Identify which cell holds the provided text, then report its [X, Y] central coordinate. 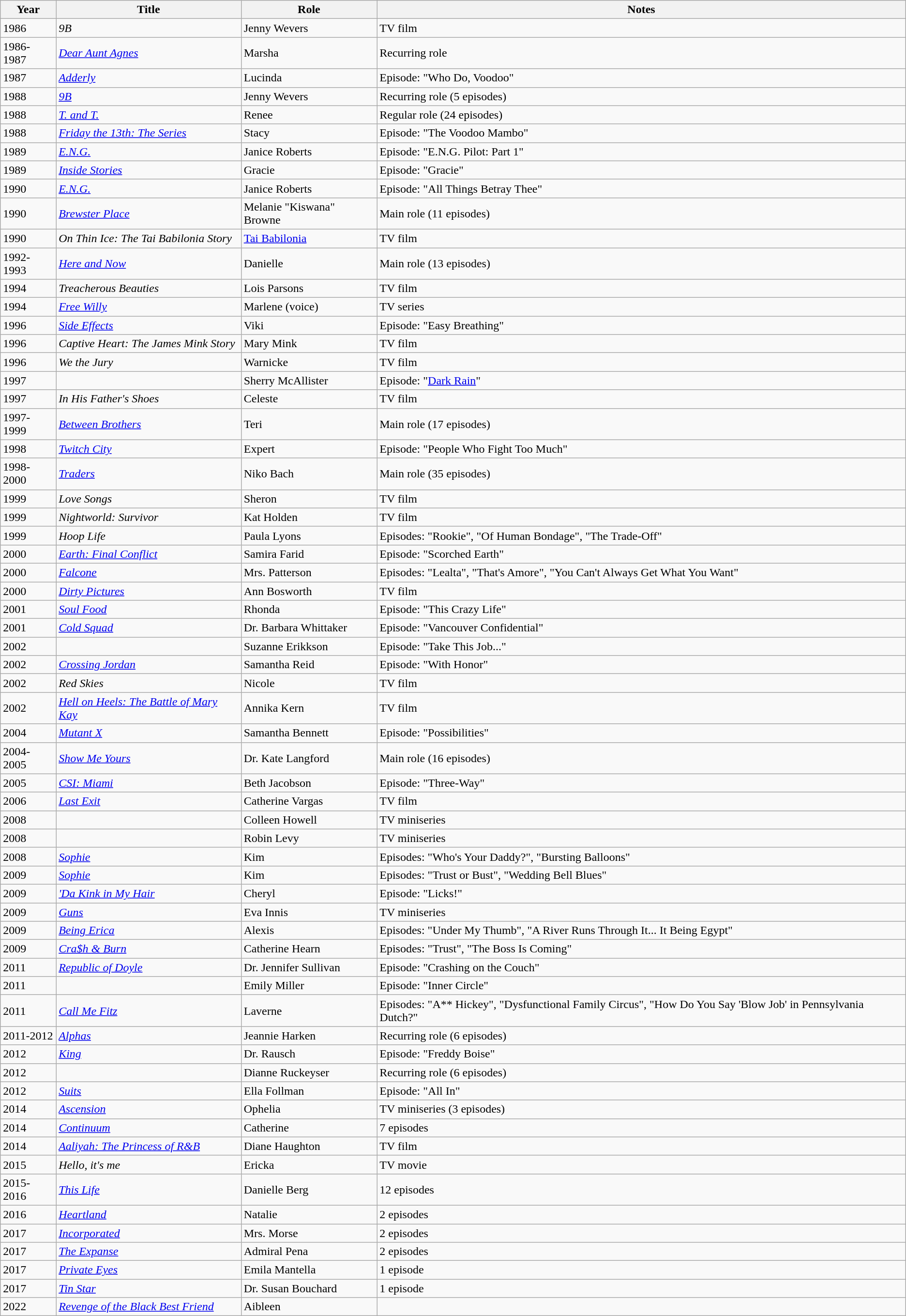
On Thin Ice: The Tai Babilonia Story [149, 238]
Alphas [149, 1036]
Dr. Susan Bouchard [309, 1288]
Earth: Final Conflict [149, 554]
Samira Farid [309, 554]
Episodes: "Under My Thumb", "A River Runs Through It... It Being Egypt" [642, 931]
Show Me Yours [149, 758]
Episode: "The Voodoo Mambo" [642, 133]
Renee [309, 115]
Revenge of the Black Best Friend [149, 1307]
Episodes: "Trust", "The Boss Is Coming" [642, 949]
Heartland [149, 1214]
2006 [28, 801]
Ascension [149, 1109]
Annika Kern [309, 708]
Lucinda [309, 78]
1986 [28, 28]
Gracie [309, 170]
Call Me Fitz [149, 1011]
T. and T. [149, 115]
Episode: "Who Do, Voodoo" [642, 78]
Guns [149, 912]
2004-2005 [28, 758]
Kat Holden [309, 517]
Episode: "Scorched Earth" [642, 554]
Mary Mink [309, 344]
Marsha [309, 53]
Jeannie Harken [309, 1036]
The Expanse [149, 1252]
Teri [309, 424]
Suzanne Erikkson [309, 646]
2011-2012 [28, 1036]
Being Erica [149, 931]
Episode: "This Crazy Life" [642, 610]
Title [149, 10]
Notes [642, 10]
1998-2000 [28, 474]
Cra$h & Burn [149, 949]
Alexis [309, 931]
Catherine Vargas [309, 801]
Republic of Doyle [149, 967]
Side Effects [149, 325]
Hello, it's me [149, 1164]
Ann Bosworth [309, 591]
Episode: "All Things Betray Thee" [642, 188]
This Life [149, 1189]
Laverne [309, 1011]
Episode: "Possibilities" [642, 733]
Episodes: "Who's Your Daddy?", "Bursting Balloons" [642, 857]
Private Eyes [149, 1270]
Dianne Ruckeyser [309, 1072]
Free Willy [149, 307]
Episode: "Three-Way" [642, 783]
Hell on Heels: The Battle of Mary Kay [149, 708]
Treacherous Beauties [149, 289]
Twitch City [149, 449]
Role [309, 10]
Episodes: "A** Hickey", "Dysfunctional Family Circus", "How Do You Say 'Blow Job' in Pennsylvania Dutch?" [642, 1011]
Soul Food [149, 610]
Expert [309, 449]
TV miniseries (3 episodes) [642, 1109]
Paula Lyons [309, 536]
Crossing Jordan [149, 665]
Mrs. Patterson [309, 572]
Sheron [309, 499]
Melanie "Kiswana" Browne [309, 213]
Mrs. Morse [309, 1233]
Episodes: "Trust or Bust", "Wedding Bell Blues" [642, 875]
Main role (16 episodes) [642, 758]
Red Skies [149, 683]
Catherine [309, 1128]
Episode: "Take This Job..." [642, 646]
Regular role (24 episodes) [642, 115]
Danielle Berg [309, 1189]
TV movie [642, 1164]
Niko Bach [309, 474]
Love Songs [149, 499]
Natalie [309, 1214]
2016 [28, 1214]
1986-1987 [28, 53]
Falcone [149, 572]
2022 [28, 1307]
1987 [28, 78]
Danielle [309, 263]
Tin Star [149, 1288]
TV series [642, 307]
Ophelia [309, 1109]
'Da Kink in My Hair [149, 893]
Aibleen [309, 1307]
1998 [28, 449]
2005 [28, 783]
Episodes: "Lealta", "That's Amore", "You Can't Always Get What You Want" [642, 572]
We the Jury [149, 362]
Main role (35 episodes) [642, 474]
Episode: "E.N.G. Pilot: Part 1" [642, 152]
Ella Follman [309, 1091]
Rhonda [309, 610]
Main role (13 episodes) [642, 263]
In His Father's Shoes [149, 399]
Nicole [309, 683]
Samantha Reid [309, 665]
Hoop Life [149, 536]
Inside Stories [149, 170]
Traders [149, 474]
2015 [28, 1164]
Episode: "Vancouver Confidential" [642, 628]
Cold Squad [149, 628]
Suits [149, 1091]
Diane Haughton [309, 1146]
Continuum [149, 1128]
Admiral Pena [309, 1252]
Episode: "All In" [642, 1091]
Year [28, 10]
Tai Babilonia [309, 238]
Adderly [149, 78]
Brewster Place [149, 213]
Ericka [309, 1164]
Episodes: "Rookie", "Of Human Bondage", "The Trade-Off" [642, 536]
Episode: "Freddy Boise" [642, 1054]
Dr. Barbara Whittaker [309, 628]
Dr. Kate Langford [309, 758]
King [149, 1054]
Aaliyah: The Princess of R&B [149, 1146]
1997-1999 [28, 424]
2015-2016 [28, 1189]
Here and Now [149, 263]
Lois Parsons [309, 289]
Captive Heart: The James Mink Story [149, 344]
Cheryl [309, 893]
Episode: "Easy Breathing" [642, 325]
CSI: Miami [149, 783]
2004 [28, 733]
Friday the 13th: The Series [149, 133]
Episode: "Crashing on the Couch" [642, 967]
Marlene (voice) [309, 307]
Last Exit [149, 801]
Main role (17 episodes) [642, 424]
Emila Mantella [309, 1270]
Samantha Bennett [309, 733]
1992-1993 [28, 263]
Episode: "Licks!" [642, 893]
Recurring role (5 episodes) [642, 96]
Episode: "Gracie" [642, 170]
Dear Aunt Agnes [149, 53]
Nightworld: Survivor [149, 517]
Robin Levy [309, 838]
Stacy [309, 133]
Emily Miller [309, 986]
Celeste [309, 399]
Colleen Howell [309, 820]
Episode: "Inner Circle" [642, 986]
Beth Jacobson [309, 783]
Episode: "Dark Rain" [642, 381]
Dr. Jennifer Sullivan [309, 967]
Between Brothers [149, 424]
Warnicke [309, 362]
Main role (11 episodes) [642, 213]
Dr. Rausch [309, 1054]
Episode: "With Honor" [642, 665]
12 episodes [642, 1189]
Sherry McAllister [309, 381]
Viki [309, 325]
7 episodes [642, 1128]
Incorporated [149, 1233]
Catherine Hearn [309, 949]
Mutant X [149, 733]
Eva Innis [309, 912]
Episode: "People Who Fight Too Much" [642, 449]
Dirty Pictures [149, 591]
Recurring role [642, 53]
